Provide the [X, Y] coordinate of the cell's center where the given text is located.  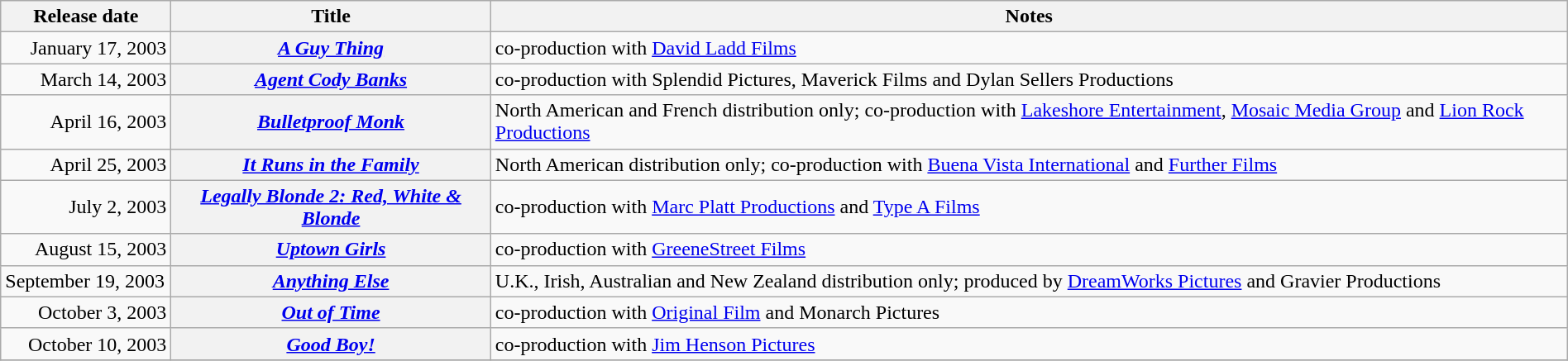
Uptown Girls [331, 249]
January 17, 2003 [86, 48]
March 14, 2003 [86, 79]
July 2, 2003 [86, 207]
Out of Time [331, 312]
A Guy Thing [331, 48]
April 25, 2003 [86, 164]
Legally Blonde 2: Red, White & Blonde [331, 207]
North American distribution only; co-production with Buena Vista International and Further Films [1029, 164]
U.K., Irish, Australian and New Zealand distribution only; produced by DreamWorks Pictures and Gravier Productions [1029, 281]
co-production with Jim Henson Pictures [1029, 344]
Good Boy! [331, 344]
Agent Cody Banks [331, 79]
Notes [1029, 17]
September 19, 2003 [86, 281]
Bulletproof Monk [331, 122]
North American and French distribution only; co-production with Lakeshore Entertainment, Mosaic Media Group and Lion Rock Productions [1029, 122]
co-production with GreeneStreet Films [1029, 249]
Anything Else [331, 281]
It Runs in the Family [331, 164]
co-production with Marc Platt Productions and Type A Films [1029, 207]
co-production with Original Film and Monarch Pictures [1029, 312]
October 10, 2003 [86, 344]
August 15, 2003 [86, 249]
October 3, 2003 [86, 312]
Release date [86, 17]
Title [331, 17]
co-production with David Ladd Films [1029, 48]
April 16, 2003 [86, 122]
co-production with Splendid Pictures, Maverick Films and Dylan Sellers Productions [1029, 79]
